Find where the given text appears and provide that cell's center as (x, y) coordinate. 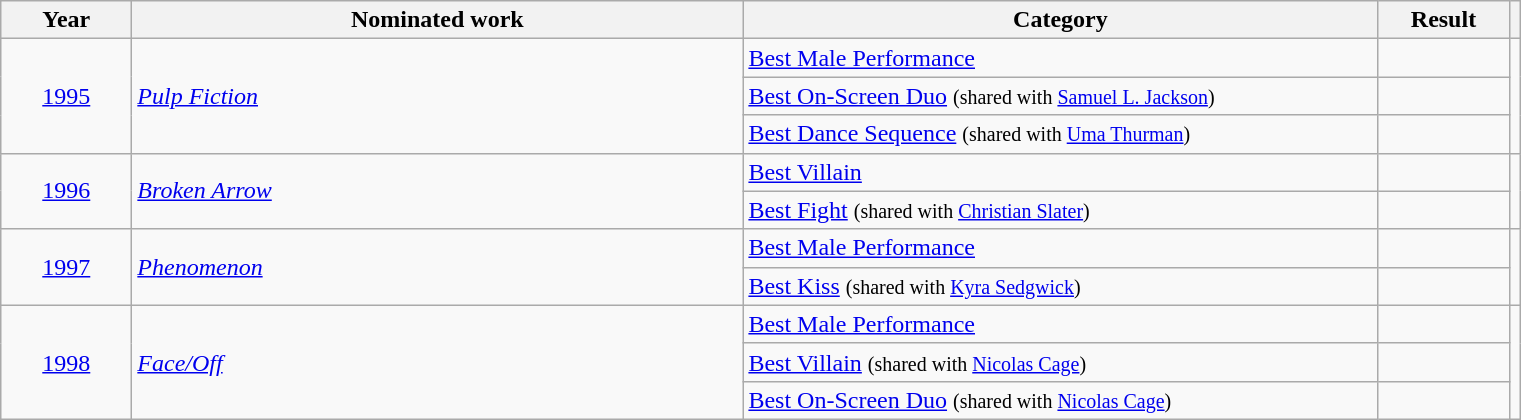
Category (1060, 20)
Best Fight (shared with Christian Slater) (1060, 210)
Face/Off (438, 362)
Best On-Screen Duo (shared with Nicolas Cage) (1060, 400)
Nominated work (438, 20)
Phenomenon (438, 267)
Best Villain (1060, 172)
1995 (66, 96)
1998 (66, 362)
Best Villain (shared with Nicolas Cage) (1060, 362)
Best On-Screen Duo (shared with Samuel L. Jackson) (1060, 96)
Pulp Fiction (438, 96)
Broken Arrow (438, 191)
1997 (66, 267)
Year (66, 20)
Result (1444, 20)
Best Dance Sequence (shared with Uma Thurman) (1060, 134)
Best Kiss (shared with Kyra Sedgwick) (1060, 286)
1996 (66, 191)
